Determine the (x, y) coordinate at the center of the cell enclosing the given text.  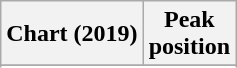
Chart (2019) (72, 34)
Peakposition (189, 34)
